Output the [x, y] coordinate of the center of the cell containing the given text.  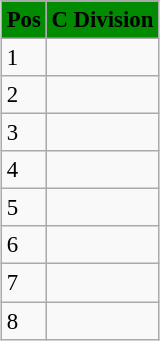
Pos [24, 20]
1 [24, 57]
5 [24, 208]
3 [24, 133]
4 [24, 170]
6 [24, 245]
7 [24, 283]
2 [24, 95]
C Division [102, 20]
8 [24, 321]
